Detect which cell encompasses the target text, then output its [x, y] center coordinate. 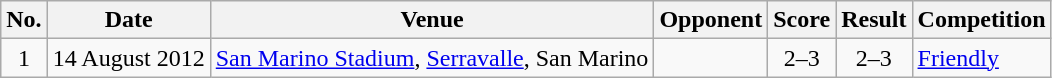
Friendly [982, 58]
Score [802, 20]
Venue [432, 20]
14 August 2012 [128, 58]
Opponent [711, 20]
San Marino Stadium, Serravalle, San Marino [432, 58]
No. [24, 20]
1 [24, 58]
Result [874, 20]
Competition [982, 20]
Date [128, 20]
